Pinpoint the cell where the given text exists, returning its (x, y) midpoint coordinate. 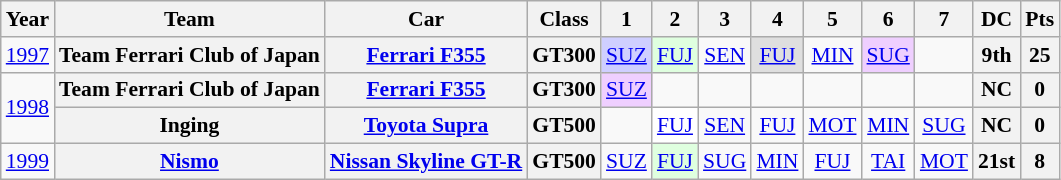
1997 (28, 55)
5 (832, 19)
7 (944, 19)
DC (996, 19)
Class (564, 19)
8 (1040, 162)
21st (996, 162)
Year (28, 19)
TAI (888, 162)
3 (724, 19)
6 (888, 19)
Inging (190, 126)
1 (626, 19)
25 (1040, 55)
Toyota Supra (426, 126)
1999 (28, 162)
Car (426, 19)
1998 (28, 108)
4 (777, 19)
Team (190, 19)
9th (996, 55)
2 (675, 19)
Nismo (190, 162)
Pts (1040, 19)
Nissan Skyline GT-R (426, 162)
